Identify which cell holds the provided text, then report its [X, Y] central coordinate. 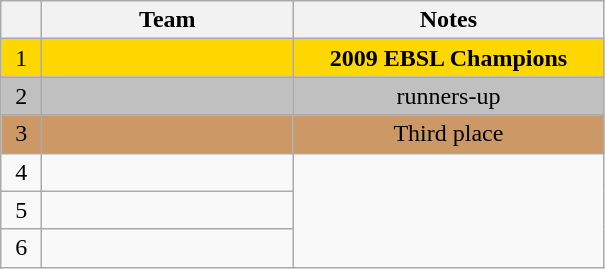
Notes [448, 20]
2009 EBSL Champions [448, 58]
3 [22, 134]
runners-up [448, 96]
1 [22, 58]
6 [22, 248]
4 [22, 172]
5 [22, 210]
Third place [448, 134]
Team [168, 20]
2 [22, 96]
